Capture the cell that displays the provided text and extract its [X, Y] central coordinate. 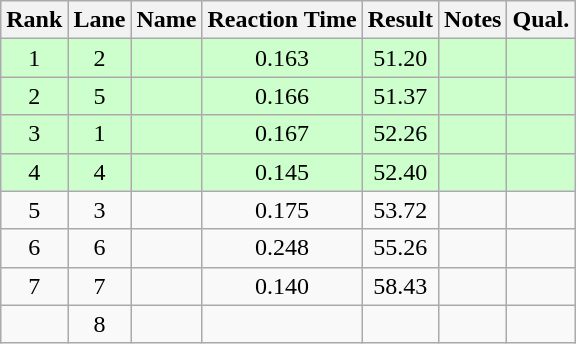
52.40 [400, 172]
51.37 [400, 96]
0.163 [282, 58]
53.72 [400, 210]
55.26 [400, 248]
Qual. [541, 20]
58.43 [400, 286]
Reaction Time [282, 20]
0.145 [282, 172]
52.26 [400, 134]
51.20 [400, 58]
Rank [34, 20]
Result [400, 20]
0.167 [282, 134]
Notes [473, 20]
Name [166, 20]
Lane [100, 20]
8 [100, 324]
0.248 [282, 248]
0.166 [282, 96]
0.175 [282, 210]
0.140 [282, 286]
